Return the [x, y] coordinate for the center point of the cell that contains the specified text.  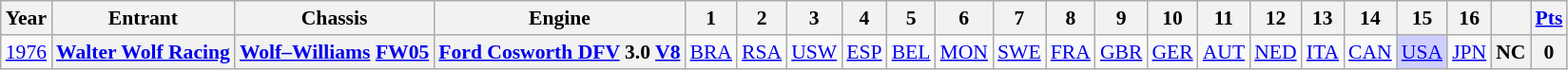
16 [1469, 18]
Ford Cosworth DFV 3.0 V8 [559, 52]
RSA [762, 52]
Chassis [335, 18]
12 [1275, 18]
BEL [911, 52]
14 [1370, 18]
Engine [559, 18]
USW [814, 52]
7 [1019, 18]
SWE [1019, 52]
GER [1171, 52]
9 [1122, 18]
USA [1423, 52]
FRA [1071, 52]
5 [911, 18]
4 [863, 18]
3 [814, 18]
6 [964, 18]
1976 [27, 52]
NC [1510, 52]
13 [1323, 18]
Pts [1550, 18]
2 [762, 18]
8 [1071, 18]
NED [1275, 52]
Wolf–Williams FW05 [335, 52]
0 [1550, 52]
ITA [1323, 52]
Year [27, 18]
CAN [1370, 52]
GBR [1122, 52]
JPN [1469, 52]
Walter Wolf Racing [143, 52]
10 [1171, 18]
ESP [863, 52]
Entrant [143, 18]
MON [964, 52]
15 [1423, 18]
AUT [1224, 52]
BRA [711, 52]
11 [1224, 18]
1 [711, 18]
